Scan for the cell matching the given text and deliver its (X, Y) coordinate at center. 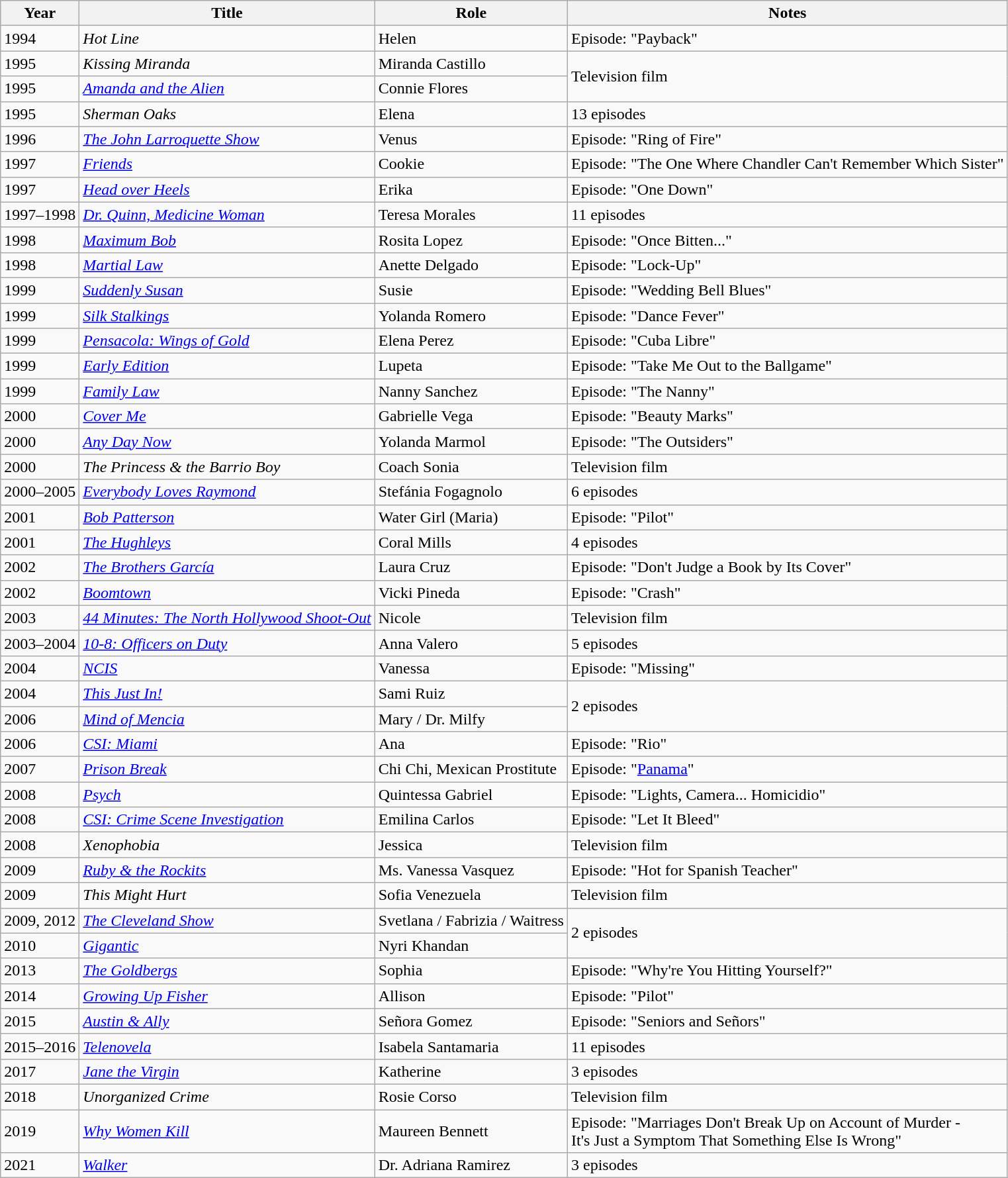
CSI: Crime Scene Investigation (227, 820)
Episode: "Don't Judge a Book by Its Cover" (788, 567)
Stefánia Fogagnolo (471, 492)
Mary / Dr. Milfy (471, 718)
1997–1998 (40, 215)
Ms. Vanessa Vasquez (471, 870)
Episode: "Lock-Up" (788, 265)
Pensacola: Wings of Gold (227, 341)
The John Larroquette Show (227, 139)
Cookie (471, 164)
Bob Patterson (227, 517)
The Brothers García (227, 567)
CSI: Miami (227, 744)
Any Day Now (227, 442)
Year (40, 13)
Sophia (471, 971)
Anette Delgado (471, 265)
Role (471, 13)
Episode: "One Down" (788, 189)
Episode: "The Outsiders" (788, 442)
Episode: "Panama" (788, 769)
Episode: "Dance Fever" (788, 316)
Isabela Santamaria (471, 1046)
The Cleveland Show (227, 920)
Title (227, 13)
Venus (471, 139)
Maximum Bob (227, 240)
Chi Chi, Mexican Prostitute (471, 769)
Why Women Kill (227, 1131)
Ruby & the Rockits (227, 870)
Coral Mills (471, 542)
Episode: "Why're You Hitting Yourself?" (788, 971)
Kissing Miranda (227, 64)
Helen (471, 38)
Señora Gomez (471, 1021)
Dr. Adriana Ramirez (471, 1165)
Gabrielle Vega (471, 417)
2015–2016 (40, 1046)
Episode: "Let It Bleed" (788, 820)
Vicki Pineda (471, 593)
Ana (471, 744)
2003 (40, 618)
NCIS (227, 668)
Water Girl (Maria) (471, 517)
2021 (40, 1165)
2007 (40, 769)
Head over Heels (227, 189)
Episode: "Lights, Camera... Homicidio" (788, 795)
Boomtown (227, 593)
Sami Ruiz (471, 693)
Yolanda Romero (471, 316)
Sherman Oaks (227, 114)
Yolanda Marmol (471, 442)
Rosita Lopez (471, 240)
Cover Me (227, 417)
Episode: "Take Me Out to the Ballgame" (788, 366)
Sofia Venezuela (471, 895)
Laura Cruz (471, 567)
This Just In! (227, 693)
Episode: "Crash" (788, 593)
Silk Stalkings (227, 316)
Dr. Quinn, Medicine Woman (227, 215)
The Princess & the Barrio Boy (227, 467)
Svetlana / Fabrizia / Waitress (471, 920)
2017 (40, 1071)
2019 (40, 1131)
44 Minutes: The North Hollywood Shoot-Out (227, 618)
2018 (40, 1097)
Episode: "Once Bitten..." (788, 240)
Austin & Ally (227, 1021)
Psych (227, 795)
Walker (227, 1165)
2013 (40, 971)
Nanny Sanchez (471, 391)
Allison (471, 996)
Episode: "Hot for Spanish Teacher" (788, 870)
Episode: "Seniors and Señors" (788, 1021)
Notes (788, 13)
Miranda Castillo (471, 64)
Vanessa (471, 668)
Episode: "Cuba Libre" (788, 341)
Episode: "Beauty Marks" (788, 417)
Nicole (471, 618)
2009, 2012 (40, 920)
Quintessa Gabriel (471, 795)
10-8: Officers on Duty (227, 643)
Anna Valero (471, 643)
Erika (471, 189)
2003–2004 (40, 643)
2014 (40, 996)
Episode: "Rio" (788, 744)
Susie (471, 290)
Telenovela (227, 1046)
Elena (471, 114)
Everybody Loves Raymond (227, 492)
Episode: "Marriages Don't Break Up on Account of Murder -It's Just a Symptom That Something Else Is Wrong" (788, 1131)
Nyri Khandan (471, 946)
4 episodes (788, 542)
Connie Flores (471, 89)
2015 (40, 1021)
Martial Law (227, 265)
2000–2005 (40, 492)
Episode: "Missing" (788, 668)
Lupeta (471, 366)
Episode: "The Nanny" (788, 391)
Suddenly Susan (227, 290)
Early Edition (227, 366)
Rosie Corso (471, 1097)
6 episodes (788, 492)
2010 (40, 946)
Episode: "Ring of Fire" (788, 139)
Emilina Carlos (471, 820)
Maureen Bennett (471, 1131)
5 episodes (788, 643)
13 episodes (788, 114)
The Hughleys (227, 542)
Amanda and the Alien (227, 89)
Elena Perez (471, 341)
Katherine (471, 1071)
Episode: "The One Where Chandler Can't Remember Which Sister" (788, 164)
The Goldbergs (227, 971)
Family Law (227, 391)
Jane the Virgin (227, 1071)
This Might Hurt (227, 895)
Coach Sonia (471, 467)
Unorganized Crime (227, 1097)
Teresa Morales (471, 215)
Mind of Mencia (227, 718)
Growing Up Fisher (227, 996)
Episode: "Wedding Bell Blues" (788, 290)
Prison Break (227, 769)
Friends (227, 164)
Hot Line (227, 38)
1996 (40, 139)
Gigantic (227, 946)
Episode: "Payback" (788, 38)
Jessica (471, 845)
Xenophobia (227, 845)
1994 (40, 38)
